Output the [X, Y] coordinate of the center of the cell containing the given text.  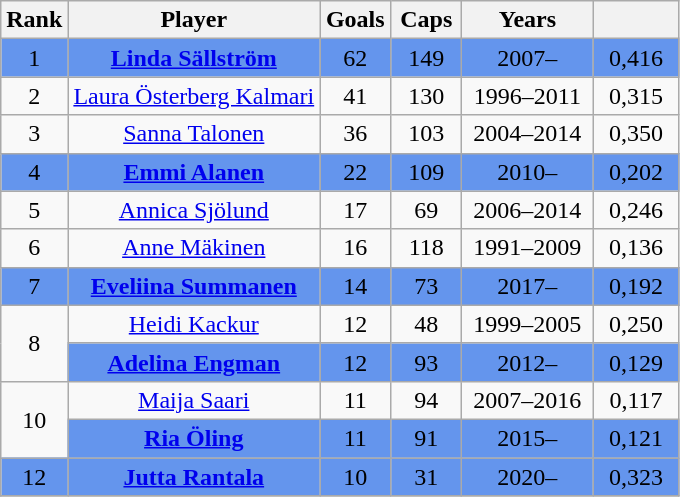
Goals [356, 20]
14 [356, 286]
Linda Sällström [194, 58]
94 [426, 400]
2 [34, 96]
41 [356, 96]
130 [426, 96]
16 [356, 248]
0,129 [636, 362]
48 [426, 324]
7 [34, 286]
Rank [34, 20]
Annica Sjölund [194, 210]
0,117 [636, 400]
22 [356, 172]
Anne Mäkinen [194, 248]
2020– [528, 477]
2007–2016 [528, 400]
2017– [528, 286]
0,246 [636, 210]
1 [34, 58]
2012– [528, 362]
Ria Öling [194, 438]
Caps [426, 20]
2015– [528, 438]
0,202 [636, 172]
0,192 [636, 286]
0,136 [636, 248]
4 [34, 172]
69 [426, 210]
118 [426, 248]
0,250 [636, 324]
Eveliina Summanen [194, 286]
36 [356, 134]
1996–2011 [528, 96]
Maija Saari [194, 400]
Sanna Talonen [194, 134]
91 [426, 438]
Heidi Kackur [194, 324]
149 [426, 58]
Adelina Engman [194, 362]
Player [194, 20]
0,350 [636, 134]
1999–2005 [528, 324]
6 [34, 248]
Years [528, 20]
5 [34, 210]
103 [426, 134]
62 [356, 58]
8 [34, 343]
0,315 [636, 96]
0,121 [636, 438]
0,416 [636, 58]
109 [426, 172]
Emmi Alanen [194, 172]
0,323 [636, 477]
2010– [528, 172]
Jutta Rantala [194, 477]
2007– [528, 58]
73 [426, 286]
1991–2009 [528, 248]
2006–2014 [528, 210]
2004–2014 [528, 134]
31 [426, 477]
3 [34, 134]
Laura Österberg Kalmari [194, 96]
93 [426, 362]
17 [356, 210]
